From the cell containing the given text, extract its center point as [x, y] coordinate. 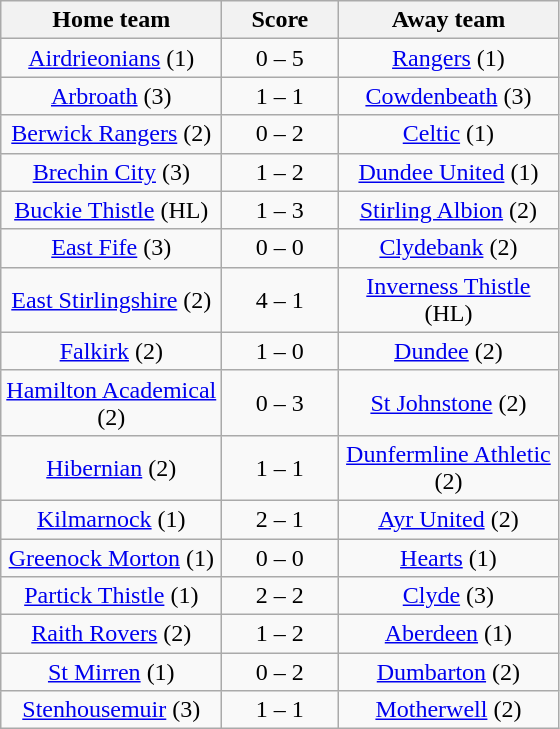
East Stirlingshire (2) [112, 300]
Away team [448, 20]
Dundee (2) [448, 351]
2 – 2 [280, 596]
Home team [112, 20]
Hibernian (2) [112, 468]
Airdrieonians (1) [112, 58]
Kilmarnock (1) [112, 519]
Falkirk (2) [112, 351]
1 – 0 [280, 351]
Clyde (3) [448, 596]
Stenhousemuir (3) [112, 710]
Motherwell (2) [448, 710]
Hamilton Academical (2) [112, 402]
Stirling Albion (2) [448, 210]
Buckie Thistle (HL) [112, 210]
St Johnstone (2) [448, 402]
Berwick Rangers (2) [112, 134]
Arbroath (3) [112, 96]
East Fife (3) [112, 248]
Clydebank (2) [448, 248]
0 – 5 [280, 58]
Celtic (1) [448, 134]
0 – 3 [280, 402]
Cowdenbeath (3) [448, 96]
Partick Thistle (1) [112, 596]
Greenock Morton (1) [112, 557]
Aberdeen (1) [448, 634]
Hearts (1) [448, 557]
Dumbarton (2) [448, 672]
Ayr United (2) [448, 519]
Dunfermline Athletic (2) [448, 468]
Brechin City (3) [112, 172]
Score [280, 20]
2 – 1 [280, 519]
Raith Rovers (2) [112, 634]
Rangers (1) [448, 58]
4 – 1 [280, 300]
Dundee United (1) [448, 172]
1 – 3 [280, 210]
Inverness Thistle (HL) [448, 300]
St Mirren (1) [112, 672]
